Find where the given text appears and provide that cell's center as [X, Y] coordinate. 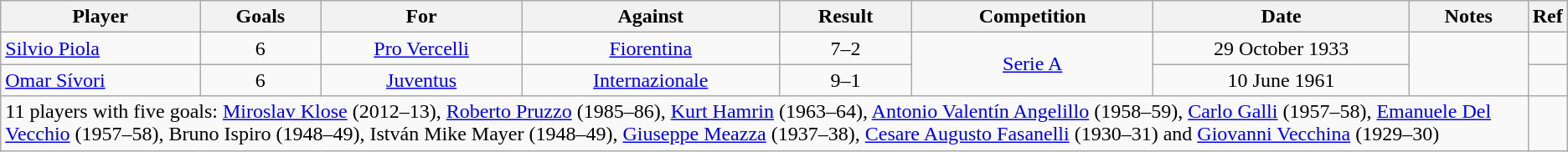
9–1 [845, 80]
Omar Sívori [101, 80]
Goals [260, 17]
Against [650, 17]
Silvio Piola [101, 48]
Competition [1033, 17]
Pro Vercelli [421, 48]
For [421, 17]
Date [1282, 17]
Notes [1468, 17]
29 October 1933 [1282, 48]
Result [845, 17]
Ref [1548, 17]
Internazionale [650, 80]
Player [101, 17]
7–2 [845, 48]
10 June 1961 [1282, 80]
Serie A [1033, 64]
Juventus [421, 80]
Fiorentina [650, 48]
